Determine the (x, y) coordinate at the center of the cell enclosing the given text.  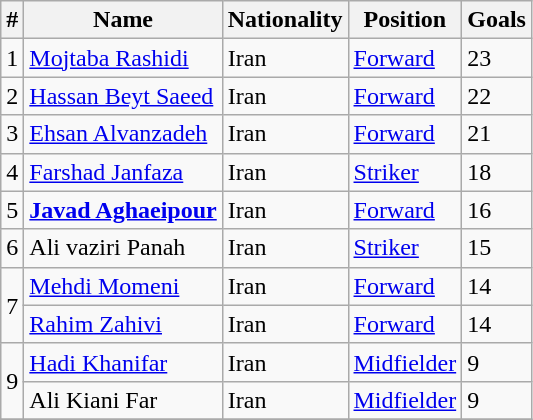
Hadi Khanifar (123, 362)
5 (12, 210)
21 (497, 134)
15 (497, 248)
Ali Kiani Far (123, 400)
23 (497, 58)
Farshad Janfaza (123, 172)
Rahim Zahivi (123, 324)
2 (12, 96)
Mehdi Momeni (123, 286)
22 (497, 96)
Javad Aghaeipour (123, 210)
Ehsan Alvanzadeh (123, 134)
Nationality (285, 20)
Name (123, 20)
Position (405, 20)
Hassan Beyt Saeed (123, 96)
Ali vaziri Panah (123, 248)
Mojtaba Rashidi (123, 58)
# (12, 20)
16 (497, 210)
1 (12, 58)
7 (12, 305)
3 (12, 134)
18 (497, 172)
6 (12, 248)
Goals (497, 20)
4 (12, 172)
